Output the [X, Y] coordinate of the center of the cell containing the given text.  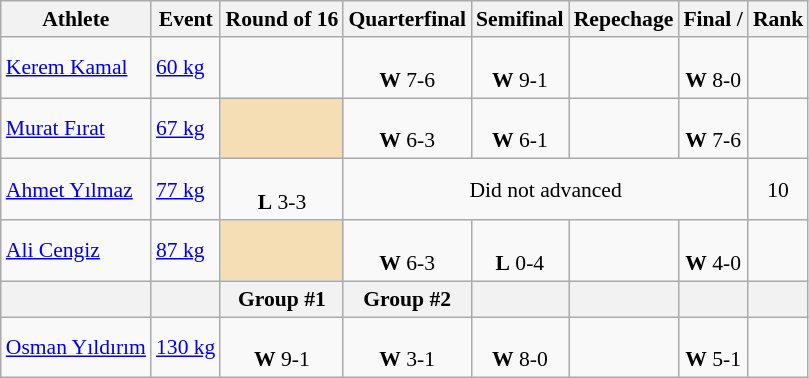
W 3-1 [407, 348]
Group #2 [407, 299]
Did not advanced [545, 190]
Event [186, 19]
W 6-1 [520, 128]
Semifinal [520, 19]
Round of 16 [282, 19]
Rank [778, 19]
Kerem Kamal [76, 68]
L 0-4 [520, 250]
L 3-3 [282, 190]
Murat Fırat [76, 128]
Ahmet Yılmaz [76, 190]
87 kg [186, 250]
Athlete [76, 19]
Quarterfinal [407, 19]
Ali Cengiz [76, 250]
60 kg [186, 68]
Repechage [624, 19]
Osman Yıldırım [76, 348]
10 [778, 190]
77 kg [186, 190]
Final / [713, 19]
67 kg [186, 128]
130 kg [186, 348]
Group #1 [282, 299]
W 4-0 [713, 250]
W 5-1 [713, 348]
